Extract the (X, Y) coordinate from the center of the cell holding the provided text.  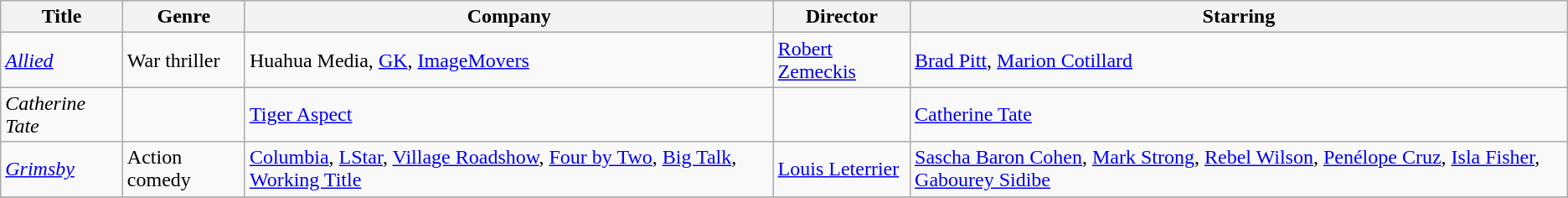
Title (62, 17)
Company (509, 17)
Allied (62, 60)
Louis Leterrier (841, 169)
Tiger Aspect (509, 114)
Genre (183, 17)
Starring (1240, 17)
Director (841, 17)
Sascha Baron Cohen, Mark Strong, Rebel Wilson, Penélope Cruz, Isla Fisher, Gabourey Sidibe (1240, 169)
Grimsby (62, 169)
Brad Pitt, Marion Cotillard (1240, 60)
War thriller (183, 60)
Columbia, LStar, Village Roadshow, Four by Two, Big Talk, Working Title (509, 169)
Action comedy (183, 169)
Huahua Media, GK, ImageMovers (509, 60)
Robert Zemeckis (841, 60)
